Extract the [X, Y] coordinate from the center of the cell holding the provided text.  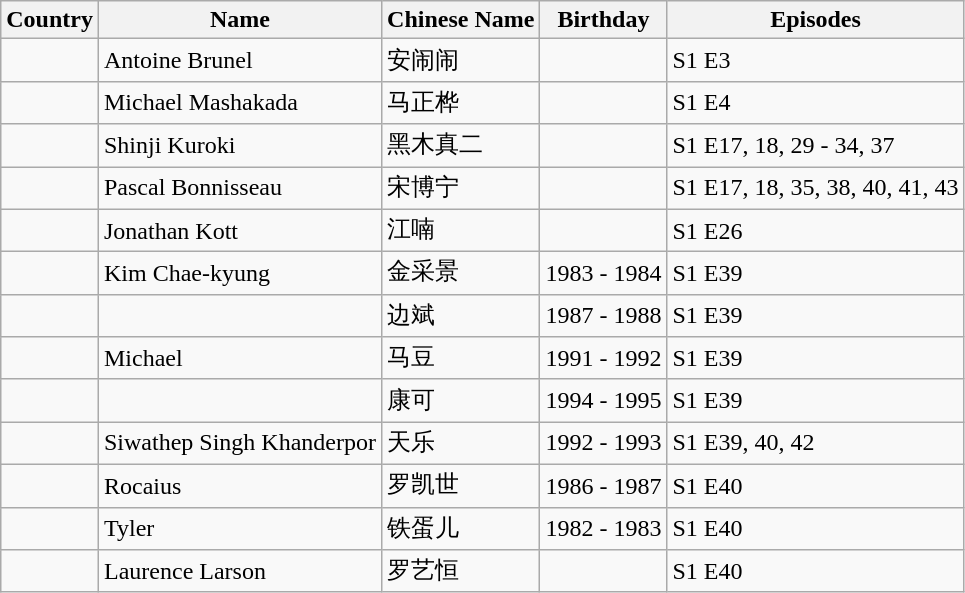
Tyler [240, 528]
边斌 [461, 316]
Pascal Bonnisseau [240, 188]
康可 [461, 400]
黑木真二 [461, 146]
1992 - 1993 [604, 444]
1994 - 1995 [604, 400]
Shinji Kuroki [240, 146]
Episodes [816, 20]
马正桦 [461, 102]
1983 - 1984 [604, 274]
罗凯世 [461, 486]
Chinese Name [461, 20]
S1 E3 [816, 60]
Birthday [604, 20]
1982 - 1983 [604, 528]
安闹闹 [461, 60]
马豆 [461, 358]
天乐 [461, 444]
S1 E17, 18, 29 - 34, 37 [816, 146]
1991 - 1992 [604, 358]
Country [50, 20]
S1 E26 [816, 230]
宋博宁 [461, 188]
Siwathep Singh Khanderpor [240, 444]
Antoine Brunel [240, 60]
铁蛋儿 [461, 528]
Michael [240, 358]
S1 E17, 18, 35, 38, 40, 41, 43 [816, 188]
金采景 [461, 274]
1986 - 1987 [604, 486]
罗艺恒 [461, 572]
1987 - 1988 [604, 316]
Jonathan Kott [240, 230]
S1 E4 [816, 102]
S1 E39, 40, 42 [816, 444]
Michael Mashakada [240, 102]
Laurence Larson [240, 572]
Name [240, 20]
Rocaius [240, 486]
江喃 [461, 230]
Kim Chae-kyung [240, 274]
